Return the [x, y] coordinate for the center point of the cell that contains the specified text.  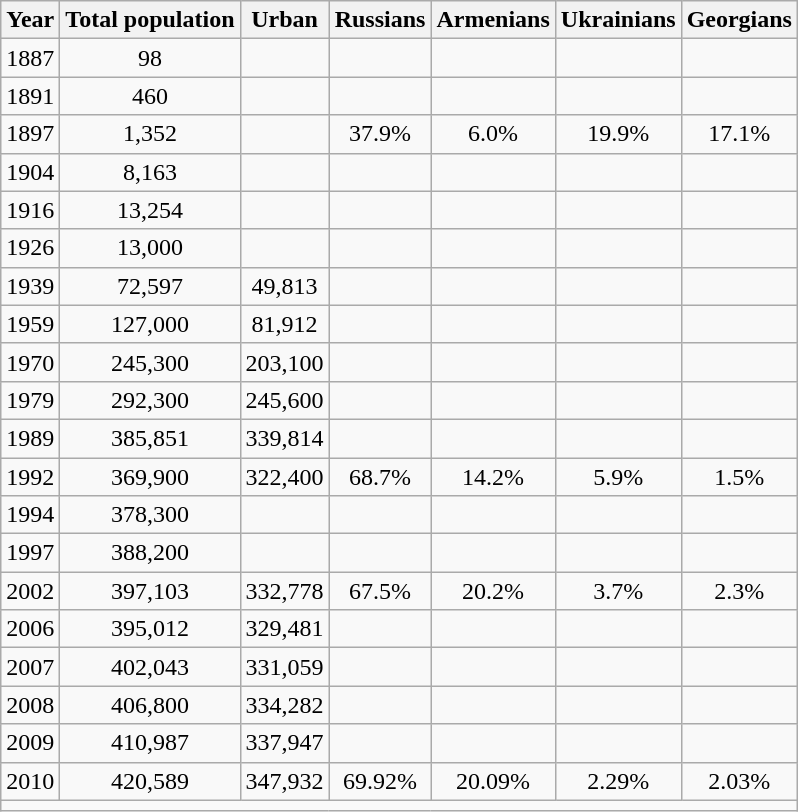
1.5% [739, 477]
68.7% [380, 477]
460 [150, 96]
347,932 [284, 781]
2.3% [739, 591]
3.7% [618, 591]
Total population [150, 20]
410,987 [150, 743]
2009 [30, 743]
Year [30, 20]
385,851 [150, 438]
331,059 [284, 667]
20.09% [493, 781]
5.9% [618, 477]
339,814 [284, 438]
13,254 [150, 210]
1939 [30, 286]
72,597 [150, 286]
2007 [30, 667]
8,163 [150, 172]
329,481 [284, 629]
81,912 [284, 324]
Ukrainians [618, 20]
1891 [30, 96]
2006 [30, 629]
Urban [284, 20]
6.0% [493, 134]
292,300 [150, 400]
1970 [30, 362]
395,012 [150, 629]
1989 [30, 438]
332,778 [284, 591]
406,800 [150, 705]
17.1% [739, 134]
67.5% [380, 591]
127,000 [150, 324]
2008 [30, 705]
402,043 [150, 667]
1,352 [150, 134]
49,813 [284, 286]
420,589 [150, 781]
69.92% [380, 781]
203,100 [284, 362]
334,282 [284, 705]
1887 [30, 58]
2.29% [618, 781]
14.2% [493, 477]
1997 [30, 553]
369,900 [150, 477]
245,600 [284, 400]
2002 [30, 591]
Armenians [493, 20]
1897 [30, 134]
322,400 [284, 477]
13,000 [150, 248]
98 [150, 58]
1992 [30, 477]
19.9% [618, 134]
Georgians [739, 20]
1904 [30, 172]
1916 [30, 210]
1979 [30, 400]
378,300 [150, 515]
1959 [30, 324]
2.03% [739, 781]
397,103 [150, 591]
20.2% [493, 591]
388,200 [150, 553]
1994 [30, 515]
Russians [380, 20]
337,947 [284, 743]
245,300 [150, 362]
2010 [30, 781]
37.9% [380, 134]
1926 [30, 248]
